Scan for the cell matching the given text and deliver its [x, y] coordinate at center. 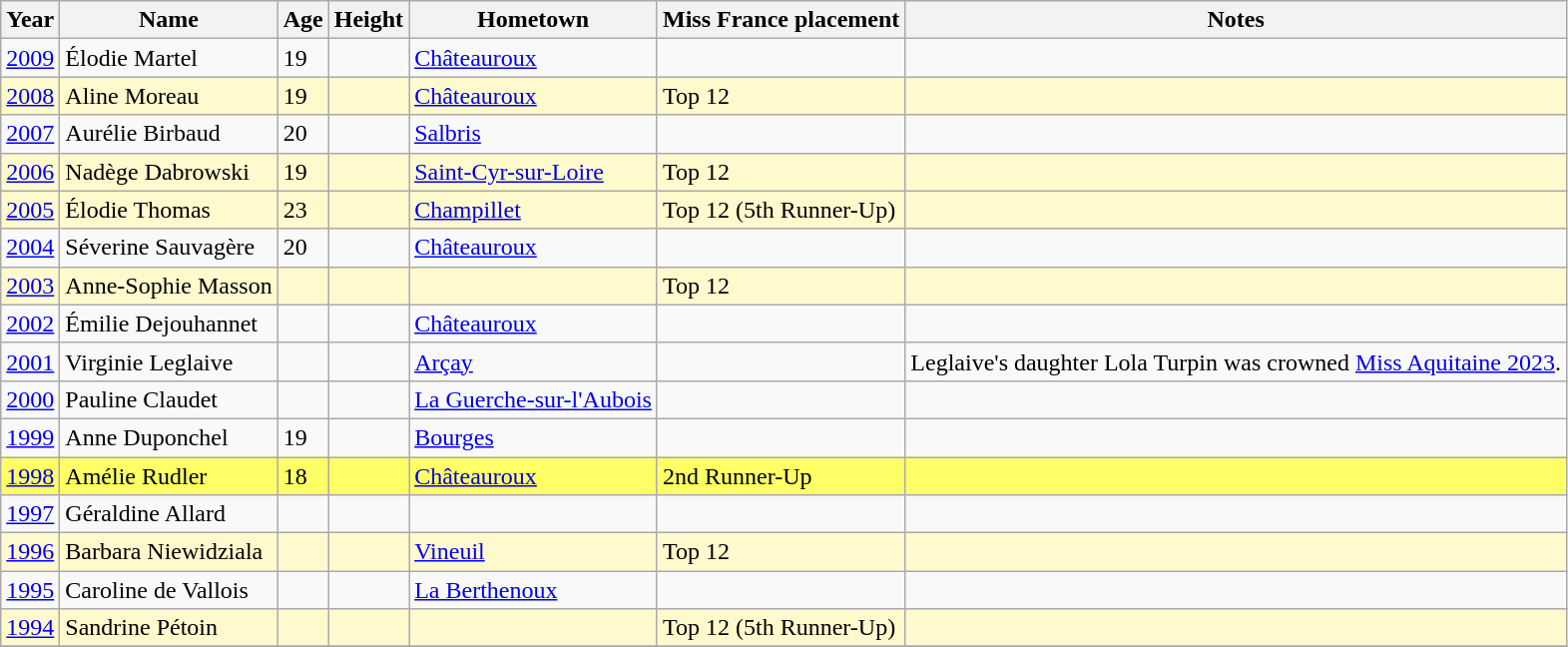
1994 [30, 628]
Champillet [533, 210]
Salbris [533, 134]
Bourges [533, 437]
Sandrine Pétoin [169, 628]
La Berthenoux [533, 590]
2006 [30, 172]
Name [169, 20]
Aline Moreau [169, 96]
Pauline Claudet [169, 399]
1995 [30, 590]
Émilie Dejouhannet [169, 323]
2008 [30, 96]
1998 [30, 476]
Virginie Leglaive [169, 361]
Notes [1236, 20]
1997 [30, 514]
Anne Duponchel [169, 437]
Year [30, 20]
2009 [30, 58]
Élodie Thomas [169, 210]
2005 [30, 210]
Leglaive's daughter Lola Turpin was crowned Miss Aquitaine 2023. [1236, 361]
Vineuil [533, 552]
Élodie Martel [169, 58]
18 [303, 476]
Height [368, 20]
2001 [30, 361]
Nadège Dabrowski [169, 172]
Hometown [533, 20]
2000 [30, 399]
1996 [30, 552]
Géraldine Allard [169, 514]
Caroline de Vallois [169, 590]
23 [303, 210]
Aurélie Birbaud [169, 134]
2003 [30, 286]
Amélie Rudler [169, 476]
Arçay [533, 361]
Séverine Sauvagère [169, 248]
2nd Runner-Up [781, 476]
2007 [30, 134]
Barbara Niewidziala [169, 552]
La Guerche-sur-l'Aubois [533, 399]
Miss France placement [781, 20]
2002 [30, 323]
Anne-Sophie Masson [169, 286]
2004 [30, 248]
1999 [30, 437]
Age [303, 20]
Saint-Cyr-sur-Loire [533, 172]
